Scan for the cell matching the given text and deliver its [X, Y] coordinate at center. 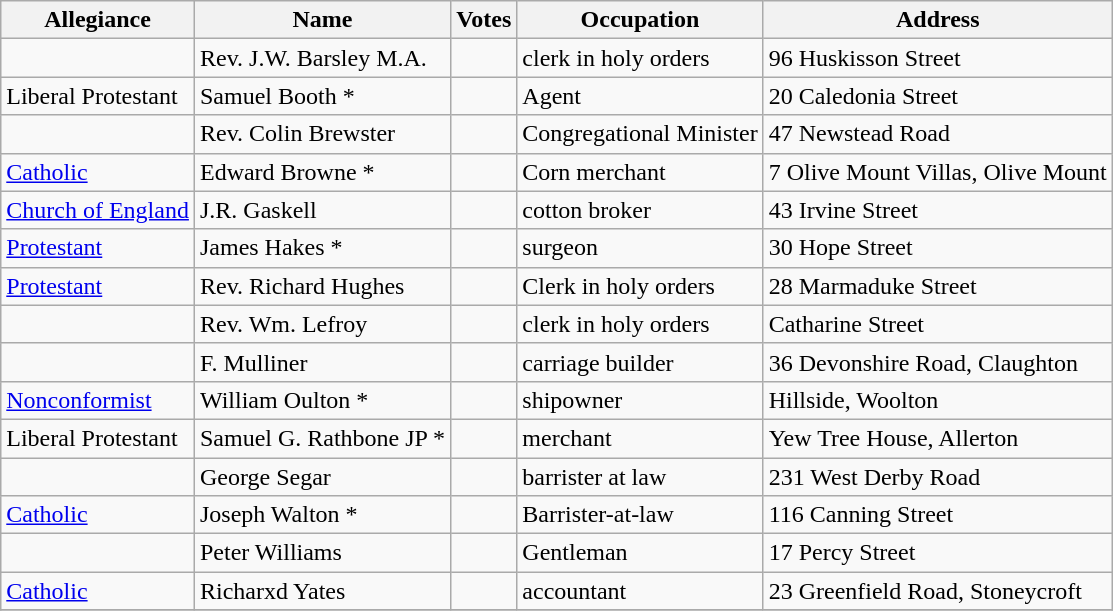
23 Greenfield Road, Stoneycroft [938, 591]
Rev. Richard Hughes [322, 286]
Allegiance [98, 20]
Richarxd Yates [322, 591]
Nonconformist [98, 400]
47 Newstead Road [938, 134]
Samuel Booth * [322, 96]
Gentleman [640, 553]
Joseph Walton * [322, 515]
William Oulton * [322, 400]
Rev. Wm. Lefroy [322, 324]
7 Olive Mount Villas, Olive Mount [938, 172]
cotton broker [640, 210]
Yew Tree House, Allerton [938, 438]
Barrister-at-law [640, 515]
28 Marmaduke Street [938, 286]
barrister at law [640, 477]
Name [322, 20]
Rev. Colin Brewster [322, 134]
merchant [640, 438]
17 Percy Street [938, 553]
96 Huskisson Street [938, 58]
43 Irvine Street [938, 210]
30 Hope Street [938, 248]
20 Caledonia Street [938, 96]
231 West Derby Road [938, 477]
F. Mulliner [322, 362]
Corn merchant [640, 172]
James Hakes * [322, 248]
shipowner [640, 400]
Occupation [640, 20]
Address [938, 20]
George Segar [322, 477]
116 Canning Street [938, 515]
Hillside, Woolton [938, 400]
surgeon [640, 248]
Church of England [98, 210]
carriage builder [640, 362]
Samuel G. Rathbone JP * [322, 438]
36 Devonshire Road, Claughton [938, 362]
Votes [484, 20]
Catharine Street [938, 324]
Clerk in holy orders [640, 286]
J.R. Gaskell [322, 210]
accountant [640, 591]
Agent [640, 96]
Rev. J.W. Barsley M.A. [322, 58]
Peter Williams [322, 553]
Congregational Minister [640, 134]
Edward Browne * [322, 172]
